From the cell containing the given text, extract its center point as (X, Y) coordinate. 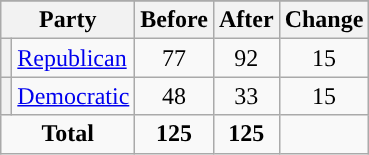
After (246, 20)
Democratic (74, 96)
Party (68, 20)
77 (174, 58)
Total (68, 134)
92 (246, 58)
33 (246, 96)
Before (174, 20)
48 (174, 96)
Change (324, 20)
Republican (74, 58)
